Return the (x, y) coordinate for the center point of the cell that contains the specified text.  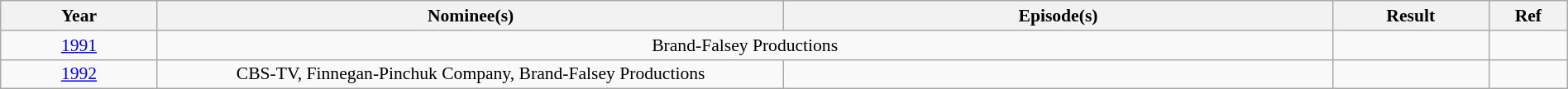
CBS-TV, Finnegan-Pinchuk Company, Brand-Falsey Productions (471, 74)
1992 (79, 74)
Brand-Falsey Productions (744, 45)
Nominee(s) (471, 16)
Ref (1528, 16)
1991 (79, 45)
Year (79, 16)
Episode(s) (1059, 16)
Result (1411, 16)
